Search for the cell housing the specified text and yield its [X, Y] center coordinate. 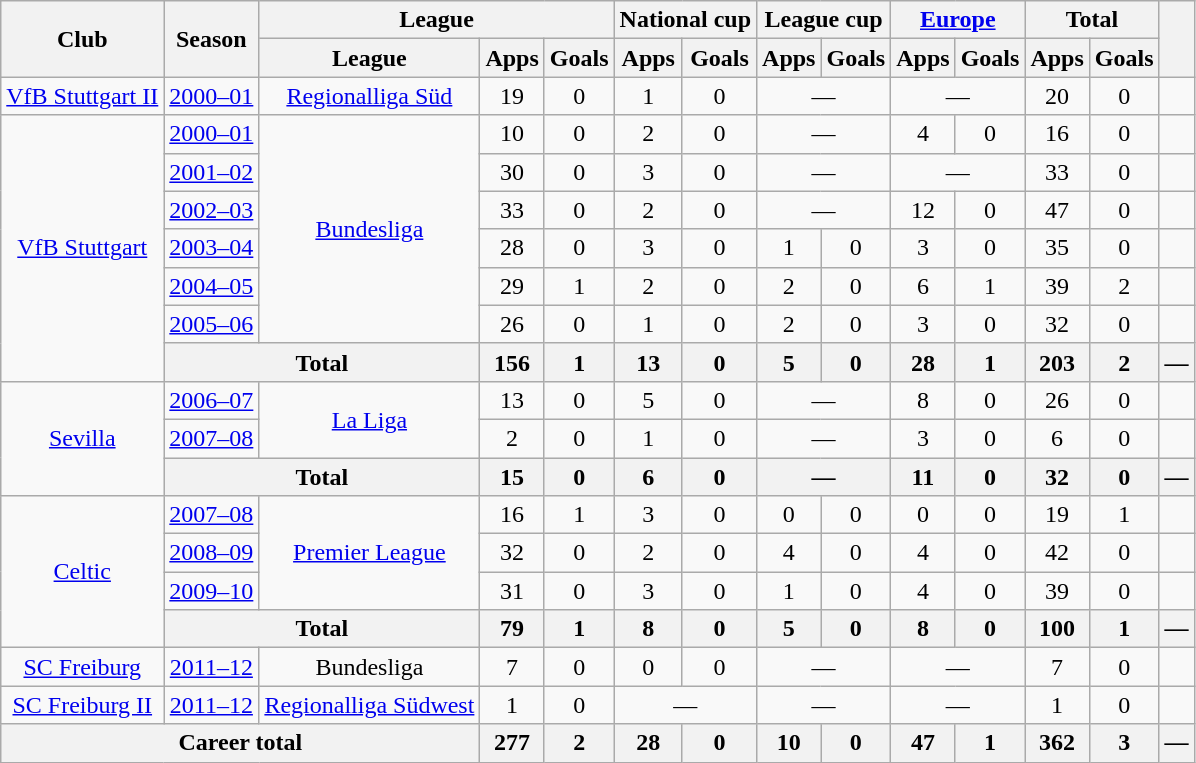
277 [512, 743]
Celtic [82, 572]
156 [512, 362]
11 [923, 477]
League cup [824, 20]
20 [1057, 96]
30 [512, 172]
12 [923, 210]
35 [1057, 248]
2003–04 [212, 248]
15 [512, 477]
2005–06 [212, 324]
VfB Stuttgart [82, 248]
SC Freiburg II [82, 705]
2001–02 [212, 172]
362 [1057, 743]
Career total [240, 743]
Sevilla [82, 438]
Regionalliga Südwest [370, 705]
79 [512, 629]
100 [1057, 629]
Club [82, 39]
2002–03 [212, 210]
SC Freiburg [82, 667]
Regionalliga Süd [370, 96]
La Liga [370, 419]
2008–09 [212, 553]
29 [512, 286]
2006–07 [212, 400]
31 [512, 591]
42 [1057, 553]
2004–05 [212, 286]
National cup [685, 20]
2009–10 [212, 591]
Season [212, 39]
Premier League [370, 553]
203 [1057, 362]
VfB Stuttgart II [82, 96]
Europe [958, 20]
